Find where the given text appears and provide that cell's center as (x, y) coordinate. 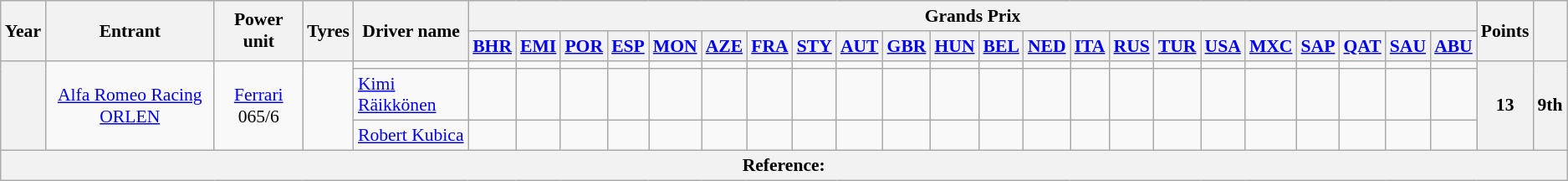
Driver name (411, 30)
HUN (954, 46)
Ferrari 065/6 (258, 106)
MXC (1271, 46)
FRA (769, 46)
AUT (860, 46)
NED (1047, 46)
13 (1505, 106)
ITA (1090, 46)
QAT (1361, 46)
Robert Kubica (411, 136)
EMI (539, 46)
GBR (907, 46)
Kimi Räikkönen (411, 96)
Grands Prix (973, 16)
Alfa Romeo Racing ORLEN (130, 106)
USA (1223, 46)
SAU (1408, 46)
AZE (724, 46)
Points (1505, 30)
BHR (492, 46)
TUR (1177, 46)
9th (1550, 106)
RUS (1131, 46)
STY (815, 46)
Entrant (130, 30)
POR (584, 46)
Tyres (328, 30)
ABU (1453, 46)
BEL (1002, 46)
Year (23, 30)
MON (676, 46)
Power unit (258, 30)
SAP (1318, 46)
Reference: (784, 165)
ESP (628, 46)
